Determine the (X, Y) coordinate at the center of the cell enclosing the given text.  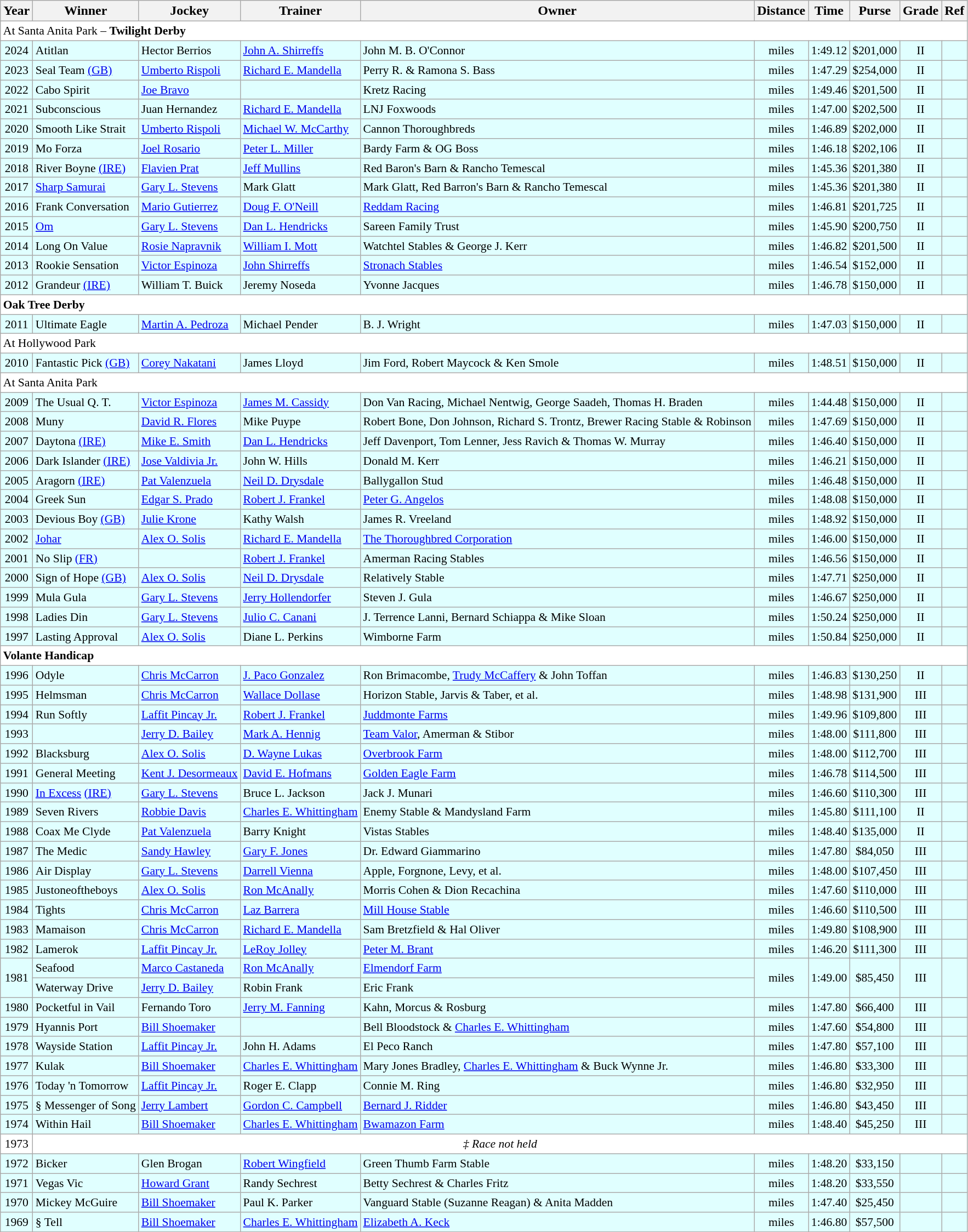
1994 (16, 715)
Muny (86, 421)
Air Display (86, 871)
2016 (16, 207)
1999 (16, 597)
John Shirreffs (300, 265)
Jeremy Noseda (300, 285)
Donald M. Kerr (557, 461)
Barry Knight (300, 831)
Watchtel Stables & George J. Kerr (557, 246)
1:46.67 (829, 597)
1973 (16, 1144)
Mamaison (86, 929)
El Peco Ranch (557, 1046)
Mary Jones Bradley, Charles E. Whittingham & Buck Wynne Jr. (557, 1066)
1:48.98 (829, 695)
Relatively Stable (557, 578)
Bwamazon Farm (557, 1125)
Joel Rosario (190, 149)
$54,800 (875, 1027)
1:49.12 (829, 50)
John H. Adams (300, 1046)
Fantastic Pick (GB) (86, 363)
1971 (16, 1183)
Vanguard Stable (Suzanne Reagan) & Anita Madden (557, 1202)
$57,100 (875, 1046)
1:46.00 (829, 539)
Reddam Racing (557, 207)
2013 (16, 265)
1975 (16, 1105)
$201,000 (875, 50)
1969 (16, 1222)
Kretz Racing (557, 90)
1984 (16, 910)
1:49.96 (829, 715)
$112,700 (875, 754)
Purse (875, 11)
Owner (557, 11)
1996 (16, 675)
$107,450 (875, 871)
Odyle (86, 675)
The Usual Q. T. (86, 402)
David E. Hofmans (300, 773)
2020 (16, 129)
The Medic (86, 851)
2008 (16, 421)
1988 (16, 831)
1991 (16, 773)
1982 (16, 949)
Sam Bretzfield & Hal Oliver (557, 929)
David R. Flores (190, 421)
1:46.48 (829, 480)
Vistas Stables (557, 831)
Jeff Davenport, Tom Lenner, Jess Ravich & Thomas W. Murray (557, 441)
$43,450 (875, 1105)
Rosie Napravnik (190, 246)
Eric Frank (557, 988)
LNJ Foxwoods (557, 109)
Sign of Hope (GB) (86, 578)
1:48.92 (829, 519)
$111,800 (875, 734)
$152,000 (875, 265)
Tights (86, 910)
1:45.80 (829, 812)
1981 (16, 978)
1992 (16, 754)
Juan Hernandez (190, 109)
Apple, Forgnone, Levy, et al. (557, 871)
Bicker (86, 1163)
Gordon C. Campbell (300, 1105)
Michael Pender (300, 324)
Corey Nakatani (190, 363)
$25,450 (875, 1202)
Run Softly (86, 715)
Trainer (300, 11)
Jack J. Munari (557, 792)
$111,300 (875, 949)
Morris Cohen & Dion Recachina (557, 890)
Sharp Samurai (86, 187)
Jerry Hollendorfer (300, 597)
2002 (16, 539)
Horizon Stable, Jarvis & Taber, et al. (557, 695)
Fernando Toro (190, 1007)
‡ Race not held (500, 1144)
James Lloyd (300, 363)
1983 (16, 929)
1997 (16, 636)
Bell Bloodstock & Charles E. Whittingham (557, 1027)
Ron Brimacombe, Trudy McCaffery & John Toffan (557, 675)
J. Paco Gonzalez (300, 675)
Mickey McGuire (86, 1202)
$114,500 (875, 773)
William T. Buick (190, 285)
$84,050 (875, 851)
Oak Tree Derby (484, 305)
Ultimate Eagle (86, 324)
At Hollywood Park (484, 344)
1980 (16, 1007)
Laz Barrera (300, 910)
James M. Cassidy (300, 402)
Ladies Din (86, 617)
2000 (16, 578)
Hector Berrios (190, 50)
Juddmonte Farms (557, 715)
Seal Team (GB) (86, 70)
Michael W. McCarthy (300, 129)
1:50.24 (829, 617)
Golden Eagle Farm (557, 773)
Mark Glatt (300, 187)
Paul K. Parker (300, 1202)
Robert Wingfield (300, 1163)
§ Messenger of Song (86, 1105)
$202,000 (875, 129)
Frank Conversation (86, 207)
John W. Hills (300, 461)
Howard Grant (190, 1183)
1:46.21 (829, 461)
1:49.80 (829, 929)
$254,000 (875, 70)
2010 (16, 363)
Volante Handicap (484, 656)
General Meeting (86, 773)
$32,950 (875, 1086)
2019 (16, 149)
$45,250 (875, 1125)
Seven Rivers (86, 812)
Mula Gula (86, 597)
At Santa Anita Park – Twilight Derby (484, 31)
Mike Puype (300, 421)
Peter G. Angelos (557, 500)
Diane L. Perkins (300, 636)
Mill House Stable (557, 910)
Vegas Vic (86, 1183)
2023 (16, 70)
J. Terrence Lanni, Bernard Schiappa & Mike Sloan (557, 617)
At Santa Anita Park (484, 383)
Greek Sun (86, 500)
Long On Value (86, 246)
Darrell Vienna (300, 871)
Mark A. Hennig (300, 734)
Dr. Edward Giammarino (557, 851)
Lamerok (86, 949)
Cannon Thoroughbreds (557, 129)
2015 (16, 226)
Year (16, 11)
Marco Castaneda (190, 968)
Green Thumb Farm Stable (557, 1163)
Jerry Lambert (190, 1105)
2022 (16, 90)
Stronach Stables (557, 265)
1985 (16, 890)
Kahn, Morcus & Rosburg (557, 1007)
James R. Vreeland (557, 519)
Mo Forza (86, 149)
1:49.46 (829, 90)
$135,000 (875, 831)
1:46.18 (829, 149)
1:44.48 (829, 402)
Edgar S. Prado (190, 500)
LeRoy Jolley (300, 949)
1:46.54 (829, 265)
Robin Frank (300, 988)
1:46.82 (829, 246)
Winner (86, 11)
Ref (955, 11)
$33,300 (875, 1066)
Jose Valdivia Jr. (190, 461)
$110,500 (875, 910)
$202,500 (875, 109)
Grade (920, 11)
Wallace Dollase (300, 695)
Hyannis Port (86, 1027)
1972 (16, 1163)
1977 (16, 1066)
1:46.81 (829, 207)
Betty Sechrest & Charles Fritz (557, 1183)
Sandy Hawley (190, 851)
Yvonne Jacques (557, 285)
1990 (16, 792)
1998 (16, 617)
Bardy Farm & OG Boss (557, 149)
In Excess (IRE) (86, 792)
Johar (86, 539)
1:48.51 (829, 363)
1:47.71 (829, 578)
1995 (16, 695)
$85,450 (875, 978)
D. Wayne Lukas (300, 754)
$202,106 (875, 149)
B. J. Wright (557, 324)
2007 (16, 441)
1:47.00 (829, 109)
Pocketful in Vail (86, 1007)
1970 (16, 1202)
1:46.83 (829, 675)
2005 (16, 480)
Wimborne Farm (557, 636)
1:46.20 (829, 949)
1:47.69 (829, 421)
2001 (16, 558)
Atitlan (86, 50)
Mario Gutierrez (190, 207)
Jerry M. Fanning (300, 1007)
Flavien Prat (190, 168)
Robbie Davis (190, 812)
Blacksburg (86, 754)
Jim Ford, Robert Maycock & Ken Smole (557, 363)
$57,500 (875, 1222)
Randy Sechrest (300, 1183)
1:47.29 (829, 70)
Perry R. & Ramona S. Bass (557, 70)
Kathy Walsh (300, 519)
2004 (16, 500)
Peter M. Brant (557, 949)
Dark Islander (IRE) (86, 461)
Bruce L. Jackson (300, 792)
Bernard J. Ridder (557, 1105)
Steven J. Gula (557, 597)
Kulak (86, 1066)
Julio C. Canani (300, 617)
Ballygallon Stud (557, 480)
Grandeur (IRE) (86, 285)
Team Valor, Amerman & Stibor (557, 734)
1978 (16, 1046)
$131,900 (875, 695)
1:50.84 (829, 636)
1976 (16, 1086)
$111,100 (875, 812)
2011 (16, 324)
1:49.00 (829, 978)
John M. B. O'Connor (557, 50)
$110,000 (875, 890)
Elizabeth A. Keck (557, 1222)
Aragorn (IRE) (86, 480)
1986 (16, 871)
Smooth Like Strait (86, 129)
William I. Mott (300, 246)
Wayside Station (86, 1046)
Enemy Stable & Mandysland Farm (557, 812)
1989 (16, 812)
Waterway Drive (86, 988)
$130,250 (875, 675)
Elmendorf Farm (557, 968)
Roger E. Clapp (300, 1086)
Devious Boy (GB) (86, 519)
2018 (16, 168)
Mike E. Smith (190, 441)
Om (86, 226)
Julie Krone (190, 519)
Sareen Family Trust (557, 226)
Connie M. Ring (557, 1086)
River Boyne (IRE) (86, 168)
Time (829, 11)
1:46.56 (829, 558)
1974 (16, 1125)
Robert Bone, Don Johnson, Richard S. Trontz, Brewer Racing Stable & Robinson (557, 421)
Cabo Spirit (86, 90)
Mark Glatt, Red Barron's Barn & Rancho Temescal (557, 187)
Red Baron's Barn & Rancho Temescal (557, 168)
2017 (16, 187)
Subconscious (86, 109)
1:46.40 (829, 441)
John A. Shirreffs (300, 50)
Amerman Racing Stables (557, 558)
§ Tell (86, 1222)
Doug F. O'Neill (300, 207)
1:45.90 (829, 226)
No Slip (FR) (86, 558)
Overbrook Farm (557, 754)
Glen Brogan (190, 1163)
Kent J. Desormeaux (190, 773)
Gary F. Jones (300, 851)
1:46.89 (829, 129)
$66,400 (875, 1007)
2003 (16, 519)
2006 (16, 461)
Peter L. Miller (300, 149)
1:47.40 (829, 1202)
1993 (16, 734)
Justoneoftheboys (86, 890)
Today 'n Tomorrow (86, 1086)
Seafood (86, 968)
2012 (16, 285)
$200,750 (875, 226)
2024 (16, 50)
1979 (16, 1027)
Joe Bravo (190, 90)
$110,300 (875, 792)
2009 (16, 402)
Within Hail (86, 1125)
Distance (782, 11)
Don Van Racing, Michael Nentwig, George Saadeh, Thomas H. Braden (557, 402)
Martin A. Pedroza (190, 324)
Daytona (IRE) (86, 441)
Helmsman (86, 695)
2014 (16, 246)
Lasting Approval (86, 636)
The Thoroughbred Corporation (557, 539)
$108,900 (875, 929)
Coax Me Clyde (86, 831)
2021 (16, 109)
1987 (16, 851)
Rookie Sensation (86, 265)
1:48.08 (829, 500)
$109,800 (875, 715)
Jeff Mullins (300, 168)
1:47.03 (829, 324)
$33,550 (875, 1183)
$201,725 (875, 207)
$33,150 (875, 1163)
Jockey (190, 11)
